For the text-containing cell, return its midpoint in (X, Y) coordinate format. 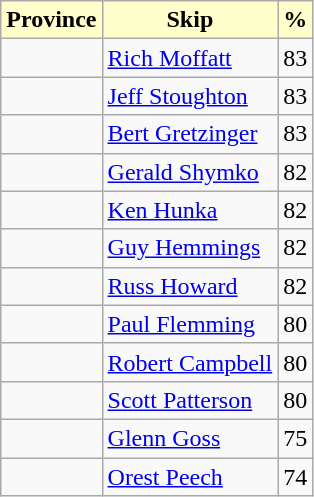
75 (296, 438)
Ken Hunka (190, 210)
74 (296, 477)
Skip (190, 20)
Scott Patterson (190, 400)
Orest Peech (190, 477)
Jeff Stoughton (190, 96)
Robert Campbell (190, 362)
Paul Flemming (190, 324)
Province (52, 20)
Gerald Shymko (190, 172)
Rich Moffatt (190, 58)
Glenn Goss (190, 438)
Guy Hemmings (190, 248)
% (296, 20)
Bert Gretzinger (190, 134)
Russ Howard (190, 286)
